Find where the given text appears and provide that cell's center as [x, y] coordinate. 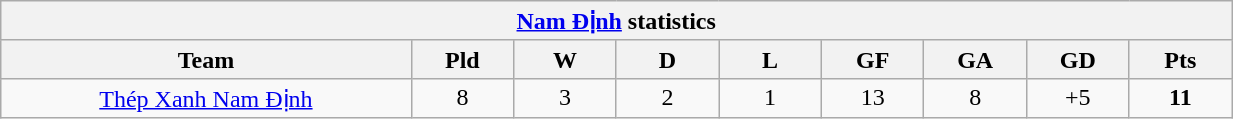
11 [1180, 98]
Nam Định statistics [616, 21]
+5 [1078, 98]
1 [770, 98]
Pld [462, 59]
Thép Xanh Nam Định [206, 98]
GD [1078, 59]
13 [872, 98]
L [770, 59]
2 [668, 98]
GF [872, 59]
W [566, 59]
Team [206, 59]
D [668, 59]
Pts [1180, 59]
3 [566, 98]
GA [976, 59]
